Find where the given text appears and provide that cell's center as (X, Y) coordinate. 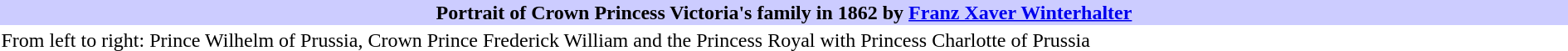
Portrait of Crown Princess Victoria's family in 1862 by Franz Xaver Winterhalter (784, 13)
